Detect which cell encompasses the target text, then output its (x, y) center coordinate. 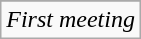
First meeting (71, 20)
